Provide the [X, Y] coordinate of the cell's center where the given text is located.  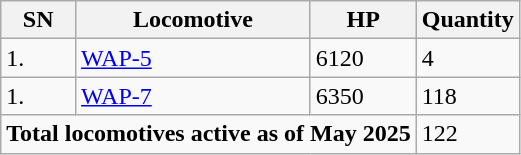
WAP-5 [194, 58]
Locomotive [194, 20]
118 [468, 96]
SN [38, 20]
Quantity [468, 20]
Total locomotives active as of May 2025 [208, 134]
6350 [363, 96]
6120 [363, 58]
HP [363, 20]
WAP-7 [194, 96]
122 [468, 134]
4 [468, 58]
